Detect which cell encompasses the target text, then output its [x, y] center coordinate. 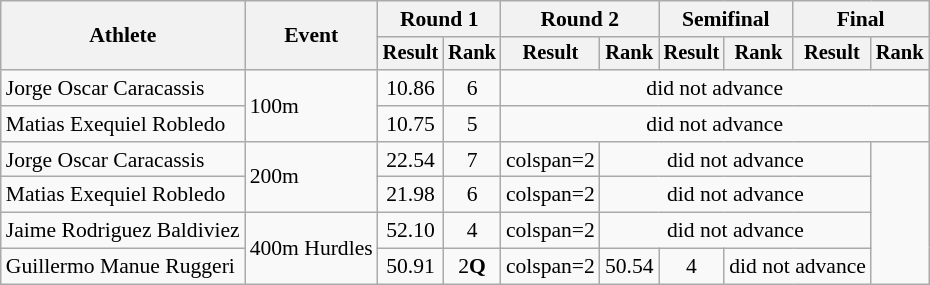
Guillermo Manue Ruggeri [123, 267]
52.10 [411, 231]
Round 1 [440, 19]
10.86 [411, 88]
50.91 [411, 267]
7 [472, 160]
200m [312, 178]
22.54 [411, 160]
100m [312, 106]
Final [861, 19]
400m Hurdles [312, 248]
Athlete [123, 36]
50.54 [630, 267]
5 [472, 124]
2Q [472, 267]
Semifinal [726, 19]
Event [312, 36]
Jaime Rodriguez Baldiviez [123, 231]
Round 2 [580, 19]
21.98 [411, 195]
10.75 [411, 124]
